Scan for the cell matching the given text and deliver its [X, Y] coordinate at center. 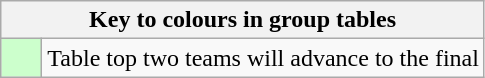
Key to colours in group tables [243, 20]
Table top two teams will advance to the final [264, 58]
